Find where the given text appears and provide that cell's center as [x, y] coordinate. 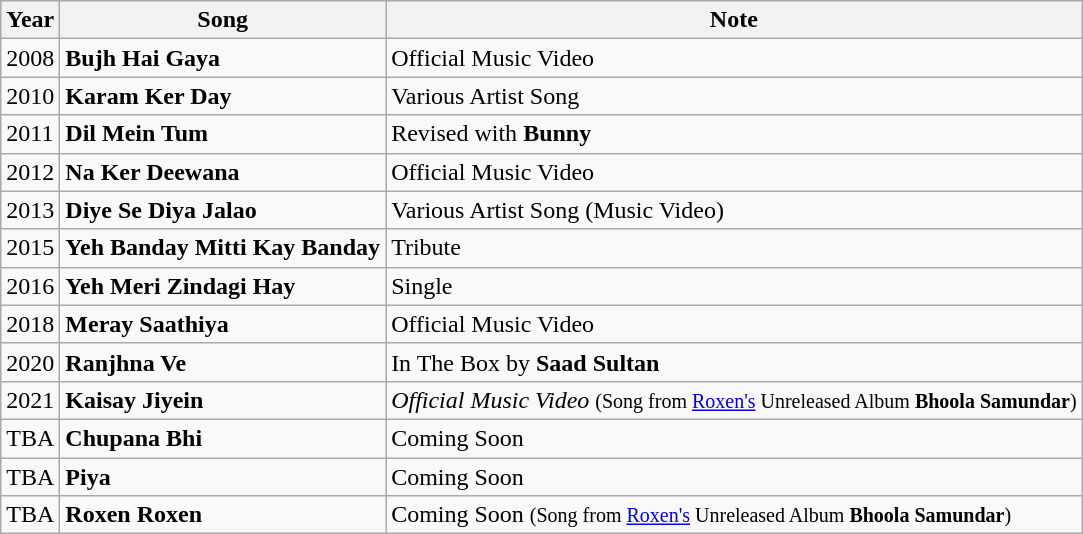
Yeh Meri Zindagi Hay [223, 286]
Revised with Bunny [734, 134]
Karam Ker Day [223, 96]
Year [30, 20]
Single [734, 286]
In The Box by Saad Sultan [734, 362]
Piya [223, 477]
Diye Se Diya Jalao [223, 210]
2011 [30, 134]
Dil Mein Tum [223, 134]
Song [223, 20]
2008 [30, 58]
2010 [30, 96]
Roxen Roxen [223, 515]
Bujh Hai Gaya [223, 58]
Note [734, 20]
Meray Saathiya [223, 324]
Coming Soon (Song from Roxen's Unreleased Album Bhoola Samundar) [734, 515]
2016 [30, 286]
2013 [30, 210]
2021 [30, 400]
Various Artist Song [734, 96]
Official Music Video (Song from Roxen's Unreleased Album Bhoola Samundar) [734, 400]
Yeh Banday Mitti Kay Banday [223, 248]
Various Artist Song (Music Video) [734, 210]
Na Ker Deewana [223, 172]
Kaisay Jiyein [223, 400]
2018 [30, 324]
Tribute [734, 248]
2020 [30, 362]
2012 [30, 172]
Chupana Bhi [223, 438]
Ranjhna Ve [223, 362]
2015 [30, 248]
